Determine the [x, y] coordinate at the center of the cell enclosing the given text.  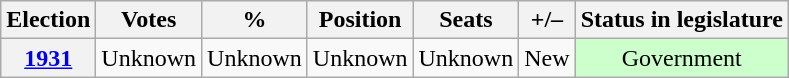
Status in legislature [682, 20]
Position [360, 20]
Election [48, 20]
1931 [48, 58]
New [547, 58]
Government [682, 58]
Seats [466, 20]
+/– [547, 20]
Votes [149, 20]
% [255, 20]
